Detect which cell encompasses the target text, then output its (x, y) center coordinate. 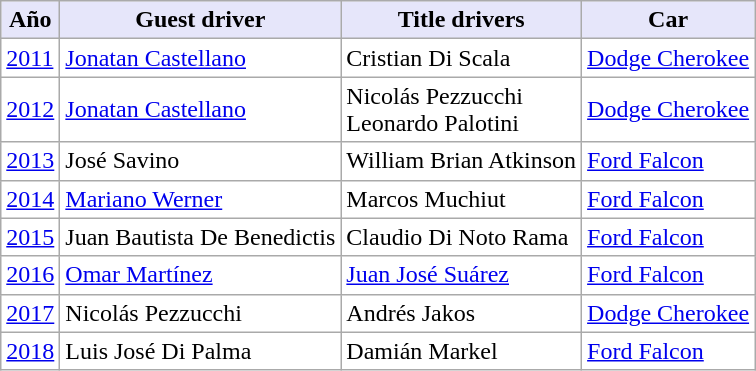
Guest driver (200, 20)
Omar Martínez (200, 275)
Mariano Werner (200, 199)
Juan José Suárez (462, 275)
Andrés Jakos (462, 313)
Damián Markel (462, 351)
2015 (30, 237)
Nicolás Pezzucchi Leonardo Palotini (462, 110)
Juan Bautista De Benedictis (200, 237)
William Brian Atkinson (462, 161)
Año (30, 20)
Cristian Di Scala (462, 58)
Nicolás Pezzucchi (200, 313)
Marcos Muchiut (462, 199)
Luis José Di Palma (200, 351)
2014 (30, 199)
José Savino (200, 161)
2012 (30, 110)
Claudio Di Noto Rama (462, 237)
Title drivers (462, 20)
2017 (30, 313)
2018 (30, 351)
2011 (30, 58)
2016 (30, 275)
Car (668, 20)
2013 (30, 161)
